Find where the given text appears and provide that cell's center as (x, y) coordinate. 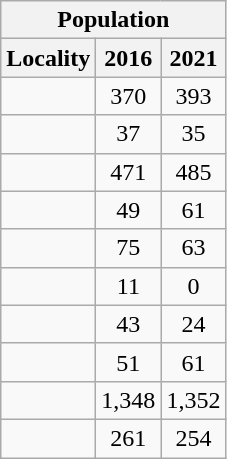
75 (128, 248)
471 (128, 172)
Locality (48, 58)
49 (128, 210)
254 (194, 438)
1,352 (194, 400)
43 (128, 324)
35 (194, 134)
51 (128, 362)
485 (194, 172)
370 (128, 96)
2016 (128, 58)
63 (194, 248)
0 (194, 286)
393 (194, 96)
24 (194, 324)
2021 (194, 58)
11 (128, 286)
261 (128, 438)
1,348 (128, 400)
37 (128, 134)
Population (114, 20)
